Output the (x, y) coordinate of the center of the cell containing the given text.  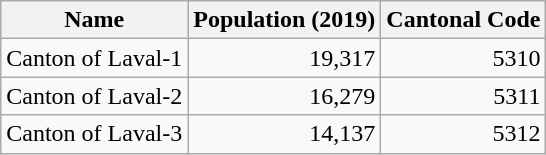
Canton of Laval-2 (94, 96)
14,137 (284, 134)
5310 (464, 58)
Population (2019) (284, 20)
Cantonal Code (464, 20)
Name (94, 20)
Canton of Laval-3 (94, 134)
5311 (464, 96)
Canton of Laval-1 (94, 58)
16,279 (284, 96)
5312 (464, 134)
19,317 (284, 58)
